Detect which cell encompasses the target text, then output its [x, y] center coordinate. 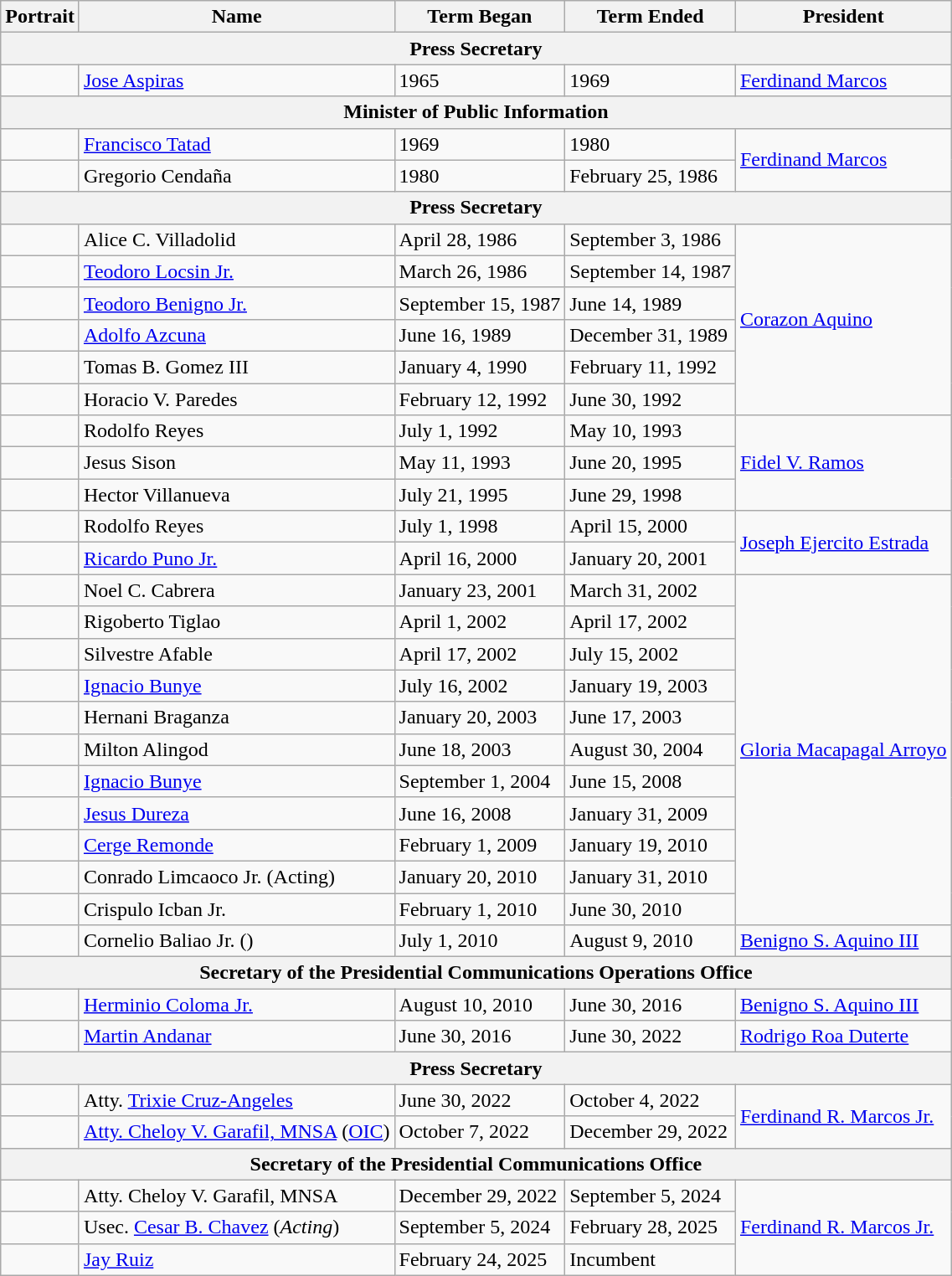
Incumbent [651, 1259]
January 19, 2003 [651, 686]
July 21, 1995 [480, 495]
August 10, 2010 [480, 1005]
September 14, 1987 [651, 271]
October 7, 2022 [480, 1132]
February 1, 2009 [480, 845]
Silvestre Afable [236, 654]
1965 [480, 80]
June 30, 2010 [651, 908]
January 20, 2003 [480, 718]
Hernani Braganza [236, 718]
February 24, 2025 [480, 1259]
July 15, 2002 [651, 654]
January 31, 2010 [651, 877]
President [843, 17]
Portrait [40, 17]
July 1, 2010 [480, 941]
Hector Villanueva [236, 495]
Jose Aspiras [236, 80]
July 1, 1998 [480, 527]
June 20, 1995 [651, 463]
January 20, 2001 [651, 558]
April 1, 2002 [480, 622]
July 16, 2002 [480, 686]
June 29, 1998 [651, 495]
February 1, 2010 [480, 908]
Teodoro Locsin Jr. [236, 271]
April 15, 2000 [651, 527]
June 17, 2003 [651, 718]
September 3, 1986 [651, 239]
February 28, 2025 [651, 1227]
June 16, 2008 [480, 813]
October 4, 2022 [651, 1100]
Minister of Public Information [476, 112]
Name [236, 17]
Conrado Limcaoco Jr. (Acting) [236, 877]
Fidel V. Ramos [843, 463]
March 31, 2002 [651, 590]
Francisco Tatad [236, 144]
Jesus Sison [236, 463]
Corazon Aquino [843, 319]
Cornelio Baliao Jr. () [236, 941]
January 31, 2009 [651, 813]
June 15, 2008 [651, 781]
Rigoberto Tiglao [236, 622]
Gregorio Cendaña [236, 176]
August 9, 2010 [651, 941]
Tomas B. Gomez III [236, 367]
January 4, 1990 [480, 367]
September 1, 2004 [480, 781]
May 11, 1993 [480, 463]
Noel C. Cabrera [236, 590]
Horacio V. Paredes [236, 399]
January 23, 2001 [480, 590]
Secretary of the Presidential Communications Office [476, 1164]
June 16, 1989 [480, 335]
Atty. Cheloy V. Garafil, MNSA [236, 1196]
December 31, 1989 [651, 335]
February 12, 1992 [480, 399]
Herminio Coloma Jr. [236, 1005]
Cerge Remonde [236, 845]
Jesus Dureza [236, 813]
February 25, 1986 [651, 176]
June 18, 2003 [480, 749]
April 16, 2000 [480, 558]
August 30, 2004 [651, 749]
June 14, 1989 [651, 303]
June 30, 1992 [651, 399]
Atty. Trixie Cruz-Angeles [236, 1100]
July 1, 1992 [480, 431]
Atty. Cheloy V. Garafil, MNSA (OIC) [236, 1132]
Crispulo Icban Jr. [236, 908]
Ricardo Puno Jr. [236, 558]
March 26, 1986 [480, 271]
February 11, 1992 [651, 367]
January 19, 2010 [651, 845]
Usec. Cesar B. Chavez (Acting) [236, 1227]
May 10, 1993 [651, 431]
Gloria Macapagal Arroyo [843, 750]
Martin Andanar [236, 1037]
Milton Alingod [236, 749]
Jay Ruiz [236, 1259]
April 28, 1986 [480, 239]
Alice C. Villadolid [236, 239]
Adolfo Azcuna [236, 335]
Teodoro Benigno Jr. [236, 303]
Secretary of the Presidential Communications Operations Office [476, 973]
January 20, 2010 [480, 877]
September 15, 1987 [480, 303]
Joseph Ejercito Estrada [843, 543]
Term Began [480, 17]
Rodrigo Roa Duterte [843, 1037]
Term Ended [651, 17]
